Capture the cell that displays the provided text and extract its [x, y] central coordinate. 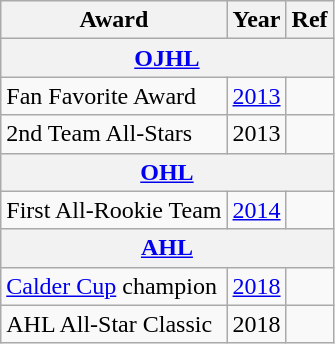
AHL All-Star Classic [114, 324]
2nd Team All-Stars [114, 134]
Year [256, 20]
Award [114, 20]
Calder Cup champion [114, 286]
Fan Favorite Award [114, 96]
Ref [310, 20]
AHL [167, 248]
OHL [167, 172]
First All-Rookie Team [114, 210]
2014 [256, 210]
OJHL [167, 58]
